Determine the [X, Y] coordinate at the center of the cell enclosing the given text.  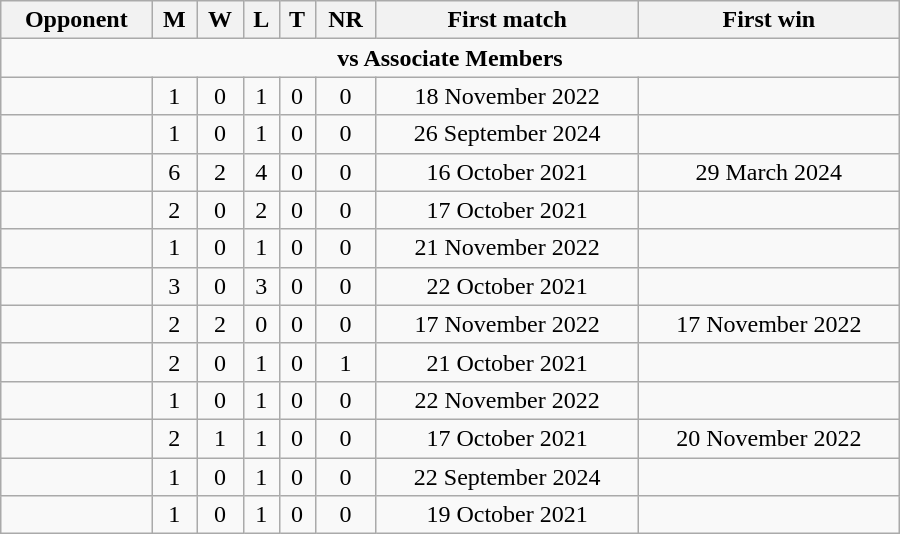
16 October 2021 [508, 172]
T [297, 20]
21 October 2021 [508, 362]
First win [768, 20]
22 November 2022 [508, 400]
W [220, 20]
20 November 2022 [768, 438]
22 October 2021 [508, 286]
NR [346, 20]
26 September 2024 [508, 134]
First match [508, 20]
6 [174, 172]
4 [261, 172]
Opponent [76, 20]
19 October 2021 [508, 515]
vs Associate Members [450, 58]
22 September 2024 [508, 477]
21 November 2022 [508, 248]
29 March 2024 [768, 172]
M [174, 20]
18 November 2022 [508, 96]
L [261, 20]
